Pinpoint the cell where the given text exists, returning its (X, Y) midpoint coordinate. 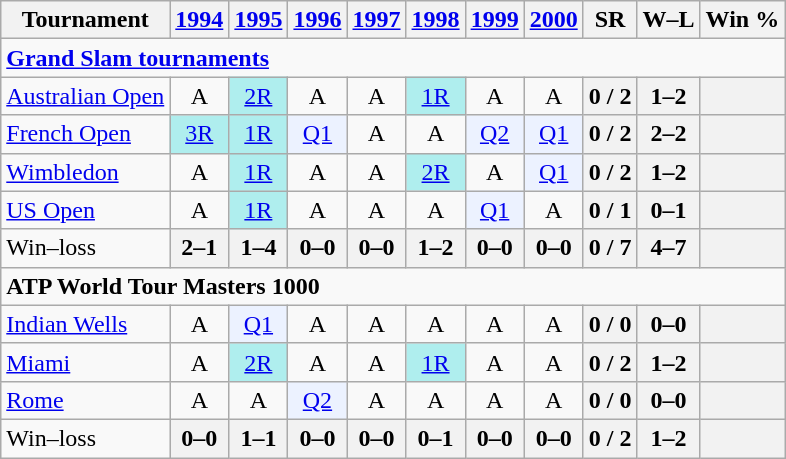
W–L (668, 20)
Indian Wells (86, 324)
ATP World Tour Masters 1000 (393, 286)
4–7 (668, 248)
1998 (436, 20)
1994 (200, 20)
2–1 (200, 248)
1996 (318, 20)
1–1 (258, 438)
1997 (376, 20)
Grand Slam tournaments (393, 58)
2000 (554, 20)
US Open (86, 210)
Miami (86, 362)
2–2 (668, 134)
1–4 (258, 248)
Australian Open (86, 96)
Rome (86, 400)
1995 (258, 20)
SR (610, 20)
3R (200, 134)
French Open (86, 134)
0 / 7 (610, 248)
Wimbledon (86, 172)
Tournament (86, 20)
1999 (494, 20)
0 / 1 (610, 210)
Win % (742, 20)
